Return [X, Y] of the center of cell containing provided text 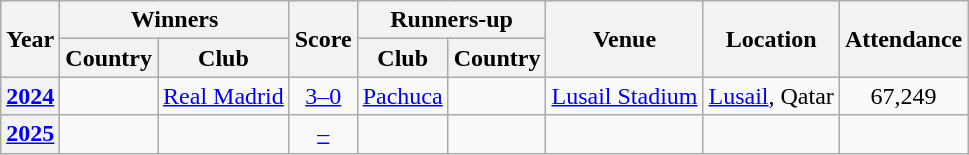
Runners-up [452, 20]
2025 [30, 134]
2024 [30, 96]
Lusail Stadium [624, 96]
Lusail, Qatar [771, 96]
Venue [624, 39]
3–0 [323, 96]
Winners [174, 20]
Score [323, 39]
Attendance [903, 39]
Year [30, 39]
Pachuca [402, 96]
Real Madrid [224, 96]
67,249 [903, 96]
– [323, 134]
Location [771, 39]
